Detect which cell encompasses the target text, then output its (x, y) center coordinate. 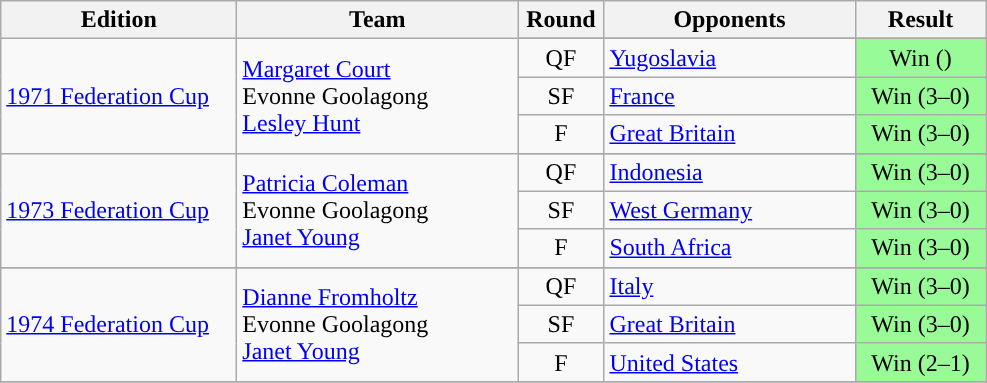
1973 Federation Cup (119, 210)
West Germany (730, 210)
Opponents (730, 20)
Edition (119, 20)
Yugoslavia (730, 58)
South Africa (730, 248)
Italy (730, 286)
Indonesia (730, 172)
Patricia Coleman Evonne Goolagong Janet Young (378, 210)
1974 Federation Cup (119, 324)
Team (378, 20)
France (730, 96)
Win (2–1) (920, 362)
Win () (920, 58)
Dianne Fromholtz Evonne Goolagong Janet Young (378, 324)
Round (561, 20)
United States (730, 362)
1971 Federation Cup (119, 96)
Result (920, 20)
Margaret Court Evonne Goolagong Lesley Hunt (378, 96)
